Return the [X, Y] coordinate for the center point of the cell that contains the specified text.  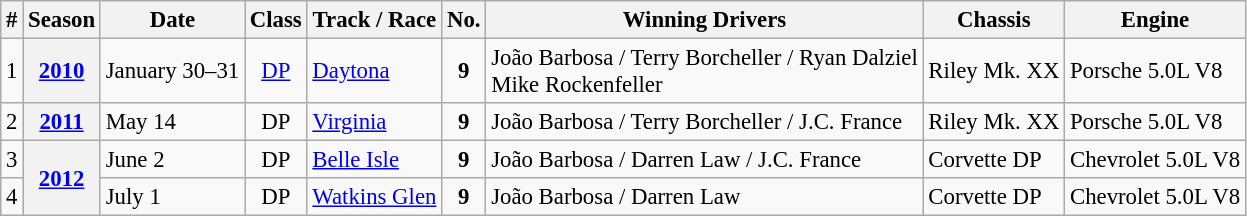
2012 [62, 178]
Daytona [374, 72]
2010 [62, 72]
Watkins Glen [374, 197]
Virginia [374, 122]
Winning Drivers [704, 20]
Date [172, 20]
Track / Race [374, 20]
No. [464, 20]
1 [12, 72]
4 [12, 197]
2 [12, 122]
June 2 [172, 160]
Season [62, 20]
Chassis [994, 20]
# [12, 20]
May 14 [172, 122]
João Barbosa / Darren Law / J.C. France [704, 160]
July 1 [172, 197]
January 30–31 [172, 72]
3 [12, 160]
João Barbosa / Terry Borcheller / Ryan Dalziel Mike Rockenfeller [704, 72]
João Barbosa / Terry Borcheller / J.C. France [704, 122]
2011 [62, 122]
João Barbosa / Darren Law [704, 197]
Class [276, 20]
Belle Isle [374, 160]
Engine [1156, 20]
